Pinpoint the cell where the given text exists, returning its (x, y) midpoint coordinate. 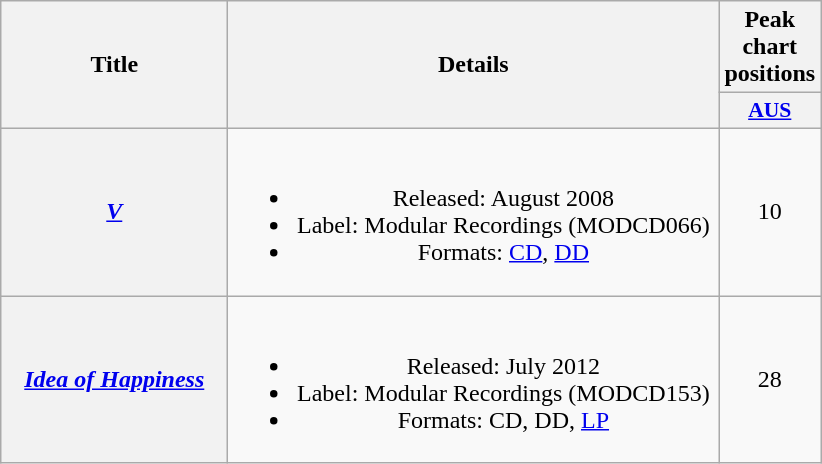
10 (770, 212)
V (114, 212)
Released: August 2008Label: Modular Recordings (MODCD066)Formats: CD, DD (474, 212)
Title (114, 65)
AUS (770, 111)
Released: July 2012Label: Modular Recordings (MODCD153)Formats: CD, DD, LP (474, 380)
Peak chart positions (770, 47)
28 (770, 380)
Idea of Happiness (114, 380)
Details (474, 65)
